Capture the cell that displays the provided text and extract its [X, Y] central coordinate. 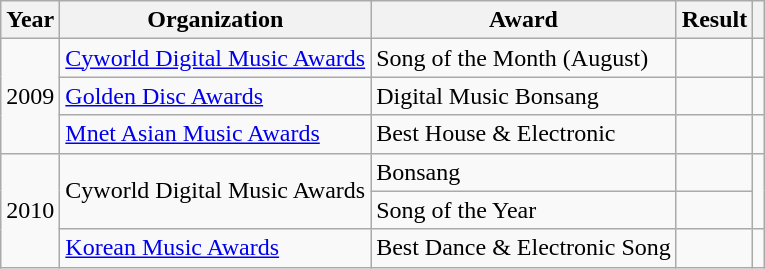
Result [714, 20]
Digital Music Bonsang [524, 96]
Golden Disc Awards [216, 96]
Organization [216, 20]
Bonsang [524, 172]
Year [30, 20]
2009 [30, 96]
Best House & Electronic [524, 134]
Korean Music Awards [216, 248]
2010 [30, 210]
Song of the Year [524, 210]
Best Dance & Electronic Song [524, 248]
Song of the Month (August) [524, 58]
Award [524, 20]
Mnet Asian Music Awards [216, 134]
